Scan for the cell matching the given text and deliver its (X, Y) coordinate at center. 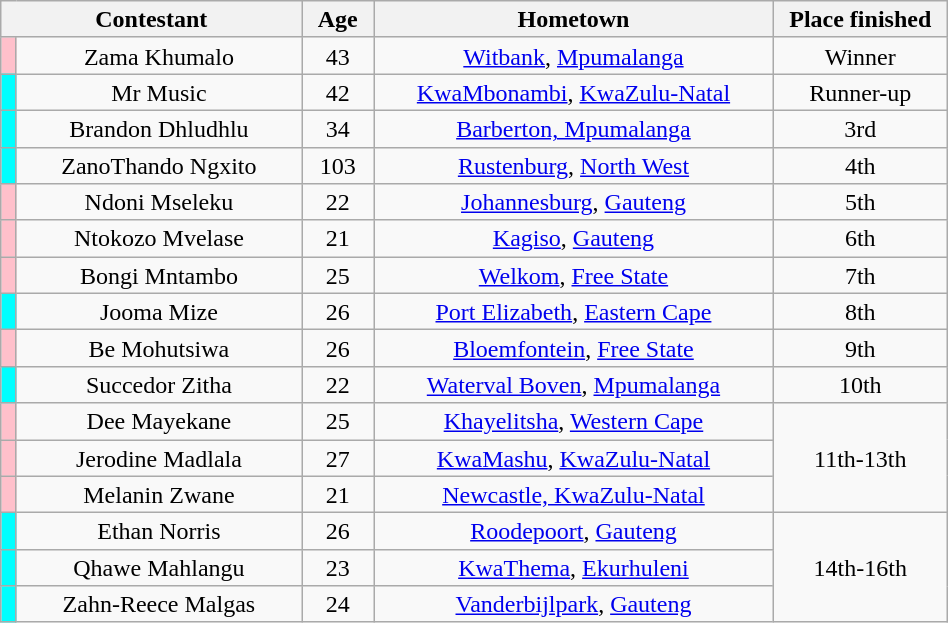
7th (860, 276)
KwaThema, Ekurhuleni (574, 568)
Ntokozo Mvelase (159, 238)
Bongi Mntambo (159, 276)
Age (338, 20)
14th-16th (860, 568)
Khayelitsha, Western Cape (574, 422)
3rd (860, 128)
Jooma Mize (159, 312)
Brandon Dhludhlu (159, 128)
Bloemfontein, Free State (574, 348)
Kagiso, Gauteng (574, 238)
Runner-up (860, 92)
34 (338, 128)
Hometown (574, 20)
Ethan Norris (159, 532)
Be Mohutsiwa (159, 348)
23 (338, 568)
ZanoThando Ngxito (159, 166)
Winner (860, 56)
Johannesburg, Gauteng (574, 202)
Dee Mayekane (159, 422)
9th (860, 348)
Succedor Zitha (159, 384)
10th (860, 384)
4th (860, 166)
8th (860, 312)
KwaMashu, KwaZulu-Natal (574, 458)
42 (338, 92)
24 (338, 604)
5th (860, 202)
Melanin Zwane (159, 494)
Witbank, Mpumalanga (574, 56)
Zama Khumalo (159, 56)
11th-13th (860, 458)
Welkom, Free State (574, 276)
Jerodine Madlala (159, 458)
Barberton, Mpumalanga (574, 128)
Rustenburg, North West (574, 166)
6th (860, 238)
Vanderbijlpark, Gauteng (574, 604)
Roodepoort, Gauteng (574, 532)
Waterval Boven, Mpumalanga (574, 384)
Zahn-Reece Malgas (159, 604)
Contestant (152, 20)
Qhawe Mahlangu (159, 568)
Newcastle, KwaZulu-Natal (574, 494)
Ndoni Mseleku (159, 202)
Port Elizabeth, Eastern Cape (574, 312)
103 (338, 166)
KwaMbonambi, KwaZulu-Natal (574, 92)
43 (338, 56)
Place finished (860, 20)
27 (338, 458)
Mr Music (159, 92)
